From the cell containing the given text, extract its center point as [X, Y] coordinate. 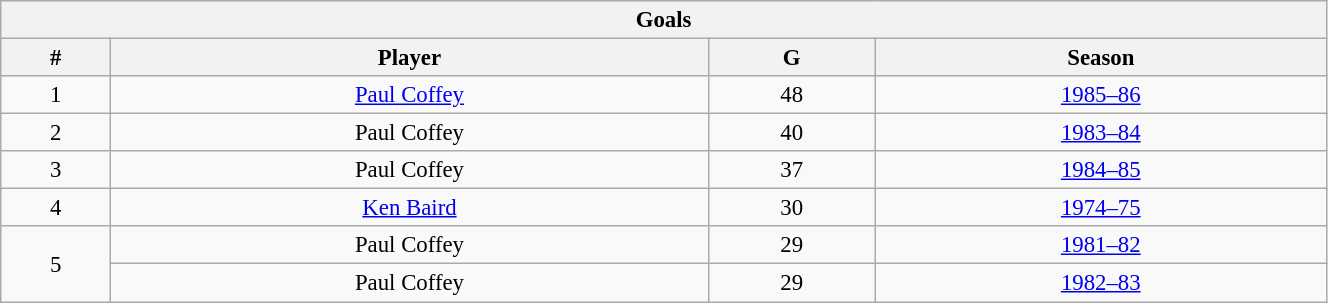
2 [56, 133]
1984–85 [1100, 170]
Season [1100, 58]
30 [792, 208]
40 [792, 133]
1974–75 [1100, 208]
# [56, 58]
1982–83 [1100, 283]
3 [56, 170]
1983–84 [1100, 133]
48 [792, 95]
1 [56, 95]
Player [410, 58]
G [792, 58]
5 [56, 264]
4 [56, 208]
1985–86 [1100, 95]
Ken Baird [410, 208]
1981–82 [1100, 245]
Goals [664, 20]
37 [792, 170]
